For the text-containing cell, return its midpoint in (X, Y) coordinate format. 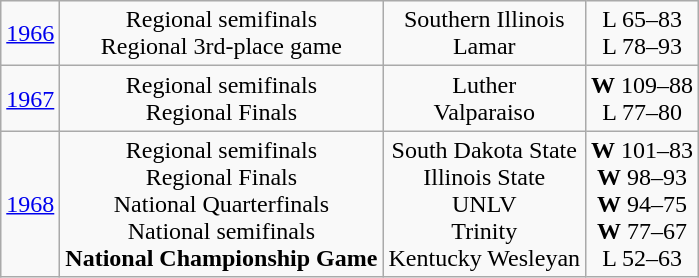
1968 (30, 204)
1966 (30, 34)
Regional semifinalsRegional FinalsNational QuarterfinalsNational semifinalsNational Championship Game (222, 204)
1967 (30, 98)
LutherValparaiso (484, 98)
W 109–88L 77–80 (642, 98)
L 65–83L 78–93 (642, 34)
Southern IllinoisLamar (484, 34)
South Dakota StateIllinois StateUNLVTrinityKentucky Wesleyan (484, 204)
Regional semifinalsRegional 3rd-place game (222, 34)
Regional semifinalsRegional Finals (222, 98)
W 101–83W 98–93W 94–75W 77–67L 52–63 (642, 204)
